Search for the cell housing the specified text and yield its (x, y) center coordinate. 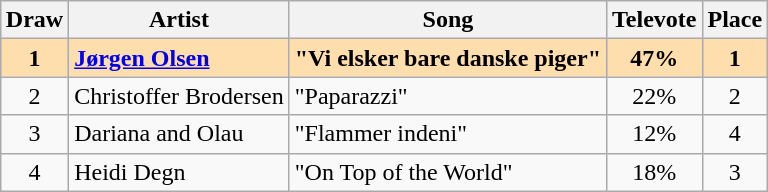
12% (654, 134)
"Paparazzi" (448, 96)
Place (735, 20)
22% (654, 96)
Jørgen Olsen (180, 58)
Christoffer Brodersen (180, 96)
Dariana and Olau (180, 134)
18% (654, 172)
Artist (180, 20)
Song (448, 20)
Heidi Degn (180, 172)
Draw (34, 20)
"Vi elsker bare danske piger" (448, 58)
47% (654, 58)
"Flammer indeni" (448, 134)
"On Top of the World" (448, 172)
Televote (654, 20)
